Identify which cell holds the provided text, then report its (x, y) central coordinate. 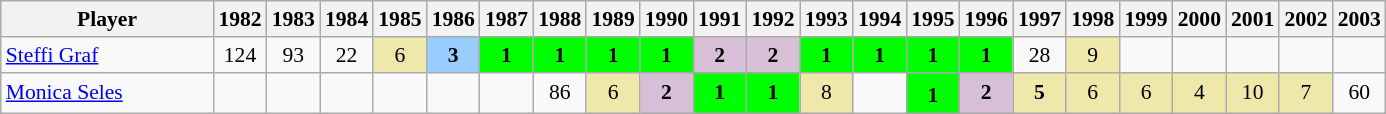
28 (1040, 55)
1995 (932, 19)
1993 (826, 19)
1994 (880, 19)
9 (1092, 55)
1989 (612, 19)
5 (1040, 92)
1983 (294, 19)
1985 (400, 19)
86 (560, 92)
1986 (454, 19)
10 (1252, 92)
124 (240, 55)
60 (1360, 92)
7 (1306, 92)
1992 (772, 19)
3 (454, 55)
1997 (1040, 19)
1982 (240, 19)
93 (294, 55)
2003 (1360, 19)
2000 (1200, 19)
1988 (560, 19)
4 (1200, 92)
Steffi Graf (108, 55)
2002 (1306, 19)
8 (826, 92)
2001 (1252, 19)
1987 (506, 19)
1984 (346, 19)
Monica Seles (108, 92)
1990 (666, 19)
Player (108, 19)
1996 (986, 19)
1991 (720, 19)
1999 (1146, 19)
22 (346, 55)
1998 (1092, 19)
